Determine the (X, Y) coordinate at the center of the cell enclosing the given text.  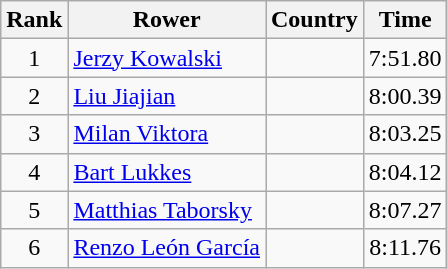
3 (34, 134)
Milan Viktora (167, 134)
4 (34, 172)
5 (34, 210)
Rower (167, 20)
Liu Jiajian (167, 96)
Bart Lukkes (167, 172)
8:07.27 (405, 210)
7:51.80 (405, 58)
1 (34, 58)
Matthias Taborsky (167, 210)
Rank (34, 20)
Time (405, 20)
Renzo León García (167, 248)
8:11.76 (405, 248)
8:04.12 (405, 172)
6 (34, 248)
Country (315, 20)
2 (34, 96)
8:00.39 (405, 96)
8:03.25 (405, 134)
Jerzy Kowalski (167, 58)
